Return the (X, Y) coordinate for the center point of the cell that contains the specified text.  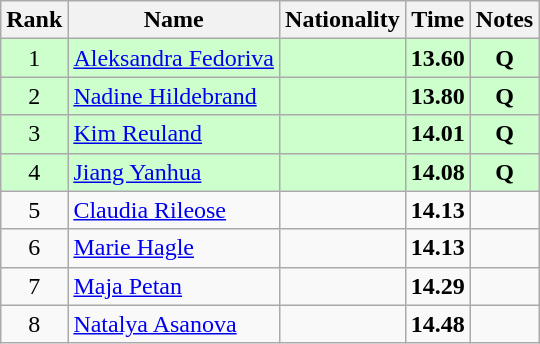
13.80 (438, 96)
Marie Hagle (174, 248)
14.08 (438, 172)
Time (438, 20)
14.01 (438, 134)
Nadine Hildebrand (174, 96)
Aleksandra Fedoriva (174, 58)
2 (34, 96)
Name (174, 20)
Natalya Asanova (174, 324)
5 (34, 210)
3 (34, 134)
Notes (504, 20)
Jiang Yanhua (174, 172)
13.60 (438, 58)
4 (34, 172)
7 (34, 286)
Rank (34, 20)
Kim Reuland (174, 134)
6 (34, 248)
8 (34, 324)
1 (34, 58)
Claudia Rileose (174, 210)
Nationality (343, 20)
Maja Petan (174, 286)
14.48 (438, 324)
14.29 (438, 286)
